Extract the [X, Y] coordinate from the center of the cell holding the provided text.  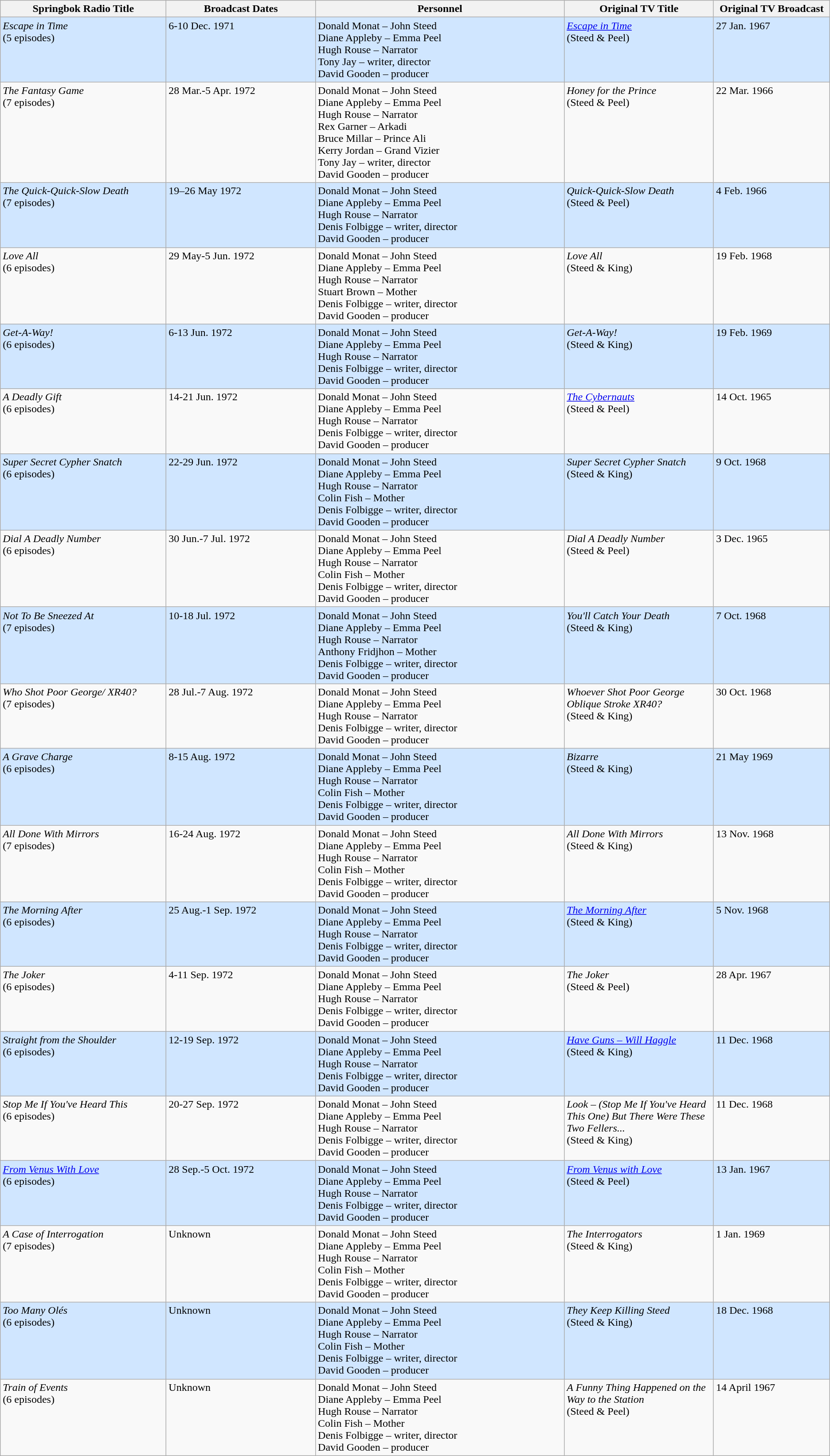
Stop Me If You've Heard This (6 episodes) [83, 1128]
4 Feb. 1966 [771, 215]
The Interrogators (Steed & King) [639, 1264]
The Fantasy Game (7 episodes) [83, 132]
Donald Monat – John Steed Diane Appleby – Emma Peel Hugh Rouse – Narrator Tony Jay – writer, director David Gooden – producer [440, 50]
The Joker (Steed & Peel) [639, 999]
20-27 Sep. 1972 [241, 1128]
30 Oct. 1968 [771, 716]
Quick-Quick-Slow Death (Steed & Peel) [639, 215]
Original TV Broadcast [771, 9]
Dial A Deadly Number (6 episodes) [83, 568]
Bizarre (Steed & King) [639, 786]
19–26 May 1972 [241, 215]
Super Secret Cypher Snatch (6 episodes) [83, 492]
Escape in Time (Steed & Peel) [639, 50]
A Deadly Gift (6 episodes) [83, 421]
14-21 Jun. 1972 [241, 421]
19 Feb. 1968 [771, 285]
Too Many Olés (6 episodes) [83, 1340]
A Funny Thing Happened on the Way to the Station (Steed & Peel) [639, 1417]
5 Nov. 1968 [771, 934]
3 Dec. 1965 [771, 568]
Who Shot Poor George/ XR40? (7 episodes) [83, 716]
A Case of Interrogation (7 episodes) [83, 1264]
Straight from the Shoulder (6 episodes) [83, 1064]
16-24 Aug. 1972 [241, 863]
22 Mar. 1966 [771, 132]
4-11 Sep. 1972 [241, 999]
The Quick-Quick-Slow Death (7 episodes) [83, 215]
Escape in Time (5 episodes) [83, 50]
From Venus with Love(Steed & Peel) [639, 1193]
27 Jan. 1967 [771, 50]
All Done With Mirrors (7 episodes) [83, 863]
22-29 Jun. 1972 [241, 492]
10-18 Jul. 1972 [241, 645]
The Cybernauts (Steed & Peel) [639, 421]
The Morning After (Steed & King) [639, 934]
Personnel [440, 9]
9 Oct. 1968 [771, 492]
Springbok Radio Title [83, 9]
Honey for the Prince (Steed & Peel) [639, 132]
1 Jan. 1969 [771, 1264]
Get-A-Way! (Steed & King) [639, 356]
14 April 1967 [771, 1417]
28 Apr. 1967 [771, 999]
The Joker (6 episodes) [83, 999]
You'll Catch Your Death (Steed & King) [639, 645]
Love All (6 episodes) [83, 285]
Train of Events(6 episodes) [83, 1417]
Not To Be Sneezed At (7 episodes) [83, 645]
13 Jan. 1967 [771, 1193]
The Morning After (6 episodes) [83, 934]
8-15 Aug. 1972 [241, 786]
25 Aug.-1 Sep. 1972 [241, 934]
Look – (Stop Me If You've Heard This One) But There Were These Two Fellers... (Steed & King) [639, 1128]
14 Oct. 1965 [771, 421]
18 Dec. 1968 [771, 1340]
19 Feb. 1969 [771, 356]
They Keep Killing Steed (Steed & King) [639, 1340]
Super Secret Cypher Snatch (Steed & King) [639, 492]
28 Jul.-7 Aug. 1972 [241, 716]
Have Guns – Will Haggle (Steed & King) [639, 1064]
13 Nov. 1968 [771, 863]
Dial A Deadly Number (Steed & Peel) [639, 568]
21 May 1969 [771, 786]
12-19 Sep. 1972 [241, 1064]
Get-A-Way! (6 episodes) [83, 356]
All Done With Mirrors (Steed & King) [639, 863]
Love All (Steed & King) [639, 285]
7 Oct. 1968 [771, 645]
28 Sep.-5 Oct. 1972 [241, 1193]
From Venus With Love (6 episodes) [83, 1193]
29 May-5 Jun. 1972 [241, 285]
A Grave Charge (6 episodes) [83, 786]
6-13 Jun. 1972 [241, 356]
30 Jun.-7 Jul. 1972 [241, 568]
Whoever Shot Poor George Oblique Stroke XR40? (Steed & King) [639, 716]
Broadcast Dates [241, 9]
6-10 Dec. 1971 [241, 50]
28 Mar.-5 Apr. 1972 [241, 132]
Original TV Title [639, 9]
